From the cell containing the given text, extract its center point as (X, Y) coordinate. 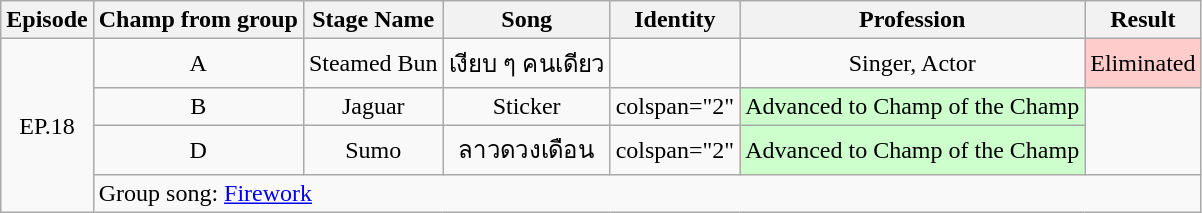
Episode (47, 20)
D (198, 150)
Singer, Actor (912, 64)
Stage Name (373, 20)
Sticker (526, 106)
เงียบ ๆ คนเดียว (526, 64)
Group song: Firework (647, 193)
ลาวดวงเดือน (526, 150)
Identity (675, 20)
Sumo (373, 150)
Eliminated (1143, 64)
A (198, 64)
Result (1143, 20)
Song (526, 20)
Jaguar (373, 106)
Profession (912, 20)
Champ from group (198, 20)
Steamed Bun (373, 64)
B (198, 106)
EP.18 (47, 126)
